Pinpoint the cell where the given text exists, returning its [X, Y] midpoint coordinate. 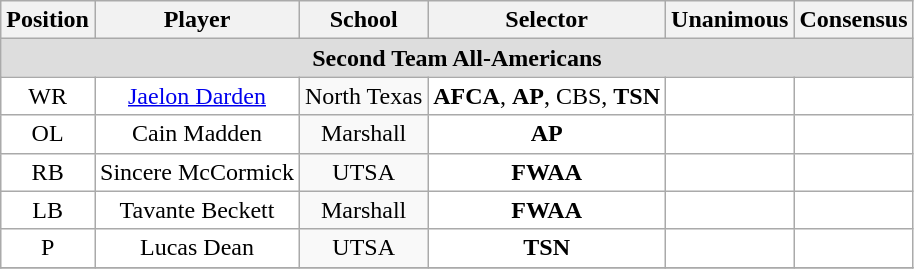
Lucas Dean [196, 248]
Position [48, 20]
OL [48, 134]
Sincere McCormick [196, 172]
WR [48, 96]
Jaelon Darden [196, 96]
Consensus [854, 20]
AFCA, AP, CBS, TSN [547, 96]
Player [196, 20]
School [364, 20]
Unanimous [730, 20]
Cain Madden [196, 134]
North Texas [364, 96]
Second Team All-Americans [457, 58]
AP [547, 134]
RB [48, 172]
P [48, 248]
Selector [547, 20]
Tavante Beckett [196, 210]
LB [48, 210]
TSN [547, 248]
